Return (X, Y) of the center of cell containing provided text 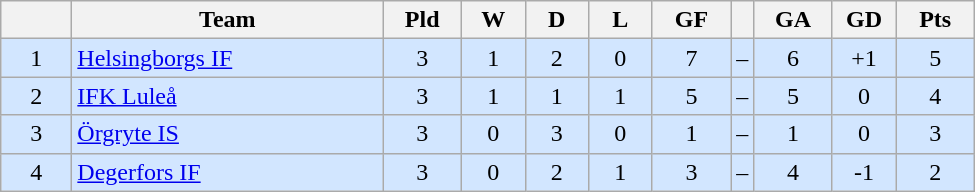
Örgryte IS (228, 134)
Helsingborgs IF (228, 58)
-1 (864, 172)
Pld (422, 20)
W (493, 20)
D (557, 20)
Team (228, 20)
GD (864, 20)
Degerfors IF (228, 172)
6 (794, 58)
IFK Luleå (228, 96)
Pts (936, 20)
7 (692, 58)
+1 (864, 58)
GA (794, 20)
L (621, 20)
GF (692, 20)
